From the cell containing the given text, extract its center point as [x, y] coordinate. 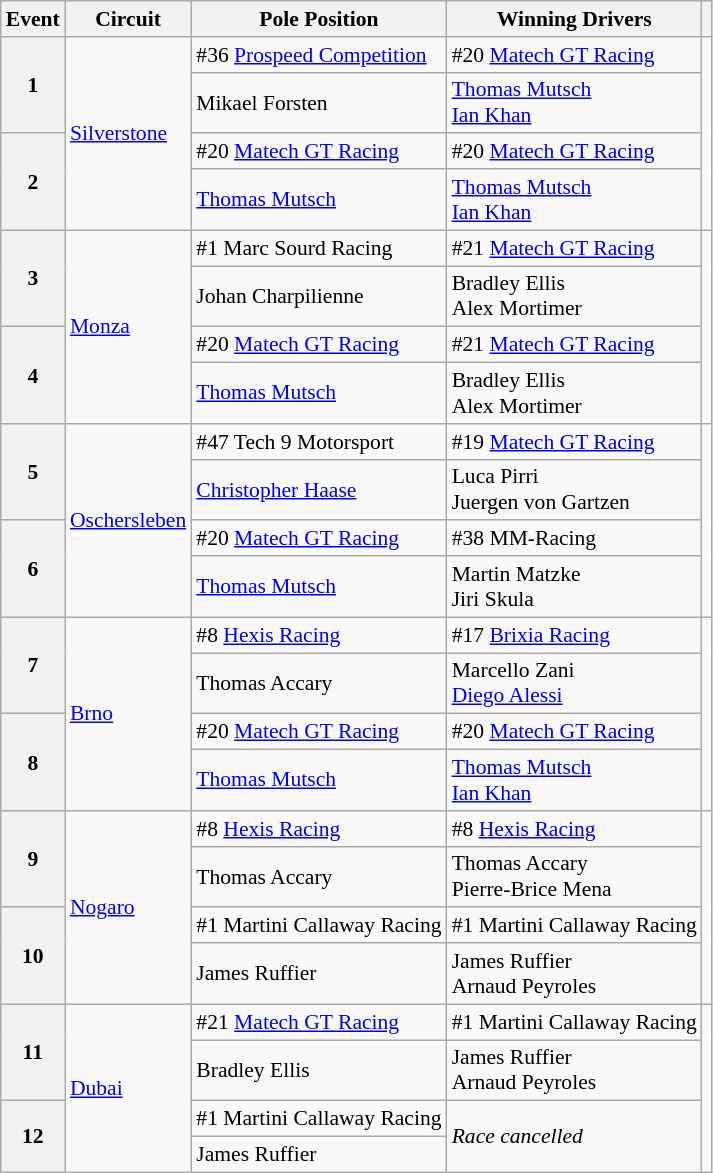
5 [33, 472]
Thomas Accary Pierre-Brice Mena [574, 876]
#36 Prospeed Competition [318, 55]
Brno [128, 714]
Marcello Zani Diego Alessi [574, 684]
Bradley Ellis [318, 1070]
10 [33, 956]
#38 MM-Racing [574, 539]
Oschersleben [128, 521]
3 [33, 278]
Martin Matzke Jiri Skula [574, 586]
Circuit [128, 19]
9 [33, 860]
#19 Matech GT Racing [574, 442]
Luca Pirri Juergen von Gartzen [574, 490]
#1 Marc Sourd Racing [318, 248]
Pole Position [318, 19]
2 [33, 182]
4 [33, 376]
Silverstone [128, 134]
#17 Brixia Racing [574, 635]
7 [33, 666]
8 [33, 762]
11 [33, 1052]
Christopher Haase [318, 490]
Nogaro [128, 908]
Race cancelled [574, 1136]
Johan Charpilienne [318, 296]
12 [33, 1136]
1 [33, 86]
Winning Drivers [574, 19]
6 [33, 570]
Monza [128, 327]
#47 Tech 9 Motorsport [318, 442]
Dubai [128, 1088]
Event [33, 19]
Mikael Forsten [318, 102]
